Determine the (x, y) coordinate at the center of the cell enclosing the given text.  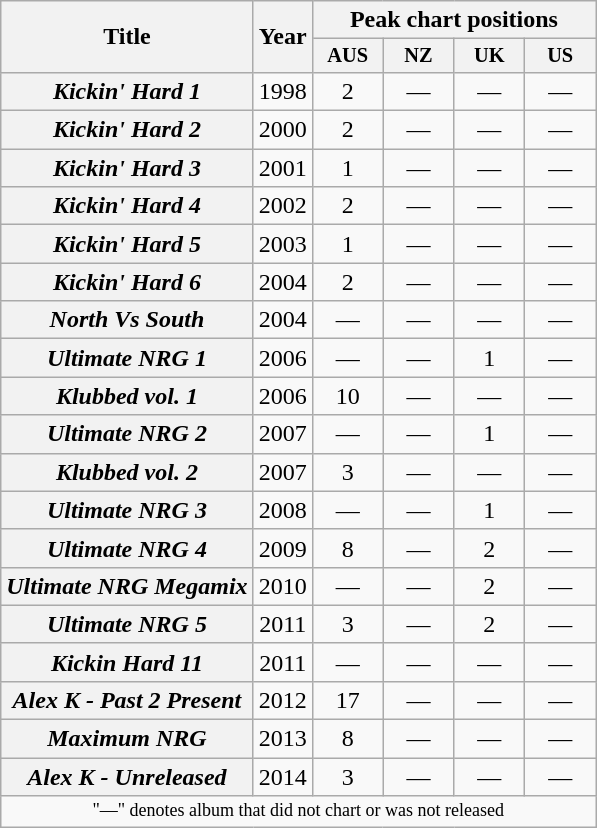
1998 (282, 91)
2002 (282, 206)
Ultimate NRG 3 (127, 510)
AUS (348, 56)
2013 (282, 739)
Kickin Hard 11 (127, 662)
2014 (282, 777)
NZ (418, 56)
Kickin' Hard 6 (127, 282)
Klubbed vol. 2 (127, 472)
17 (348, 700)
2012 (282, 700)
US (560, 56)
Kickin' Hard 2 (127, 130)
Title (127, 37)
2003 (282, 244)
"—" denotes album that did not chart or was not released (298, 812)
2009 (282, 548)
North Vs South (127, 320)
Kickin' Hard 1 (127, 91)
Ultimate NRG 2 (127, 434)
Ultimate NRG 5 (127, 624)
Kickin' Hard 4 (127, 206)
Ultimate NRG Megamix (127, 586)
2000 (282, 130)
Klubbed vol. 1 (127, 396)
Alex K - Past 2 Present (127, 700)
10 (348, 396)
Alex K - Unreleased (127, 777)
UK (490, 56)
2008 (282, 510)
Year (282, 37)
Kickin' Hard 5 (127, 244)
Ultimate NRG 4 (127, 548)
2001 (282, 168)
Maximum NRG (127, 739)
Peak chart positions (454, 20)
Kickin' Hard 3 (127, 168)
2010 (282, 586)
Ultimate NRG 1 (127, 358)
